Return [X, Y] of the center of cell containing provided text 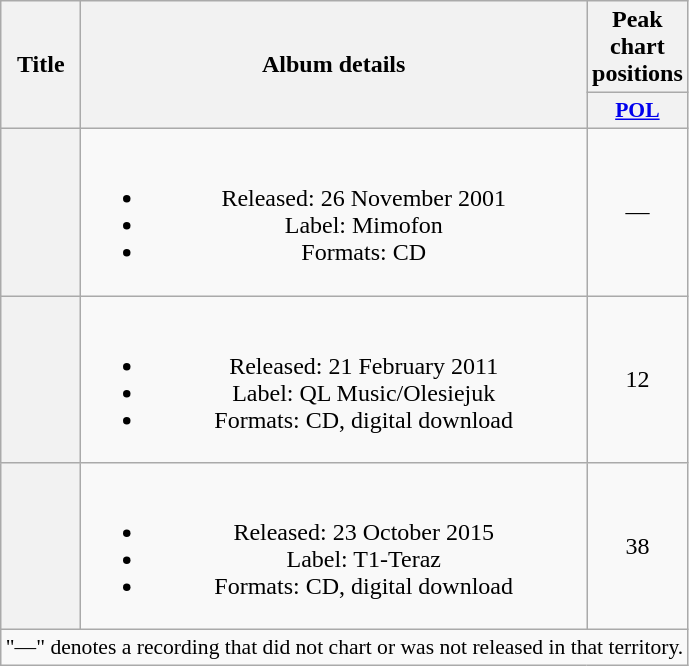
12 [637, 380]
Title [41, 65]
Released: 23 October 2015Label: T1-TerazFormats: CD, digital download [334, 546]
Peak chart positions [637, 47]
Album details [334, 65]
Released: 26 November 2001Label: MimofonFormats: CD [334, 212]
"—" denotes a recording that did not chart or was not released in that territory. [345, 648]
38 [637, 546]
Released: 21 February 2011Label: QL Music/OlesiejukFormats: CD, digital download [334, 380]
POL [637, 111]
— [637, 212]
